Find where the given text appears and provide that cell's center as (X, Y) coordinate. 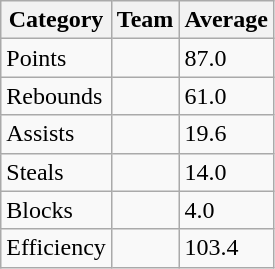
Assists (56, 134)
Rebounds (56, 96)
61.0 (226, 96)
Blocks (56, 210)
19.6 (226, 134)
4.0 (226, 210)
Category (56, 20)
Efficiency (56, 248)
Average (226, 20)
Steals (56, 172)
Points (56, 58)
103.4 (226, 248)
14.0 (226, 172)
Team (145, 20)
87.0 (226, 58)
